Detect which cell encompasses the target text, then output its [x, y] center coordinate. 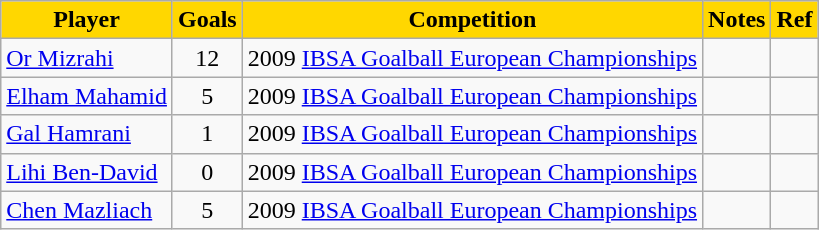
1 [207, 134]
Or Mizrahi [87, 58]
Goals [207, 20]
Lihi Ben-David [87, 172]
Player [87, 20]
Ref [794, 20]
0 [207, 172]
Competition [472, 20]
12 [207, 58]
Elham Mahamid [87, 96]
Gal Hamrani [87, 134]
Notes [737, 20]
Chen Mazliach [87, 210]
